Capture the cell that displays the provided text and extract its [x, y] central coordinate. 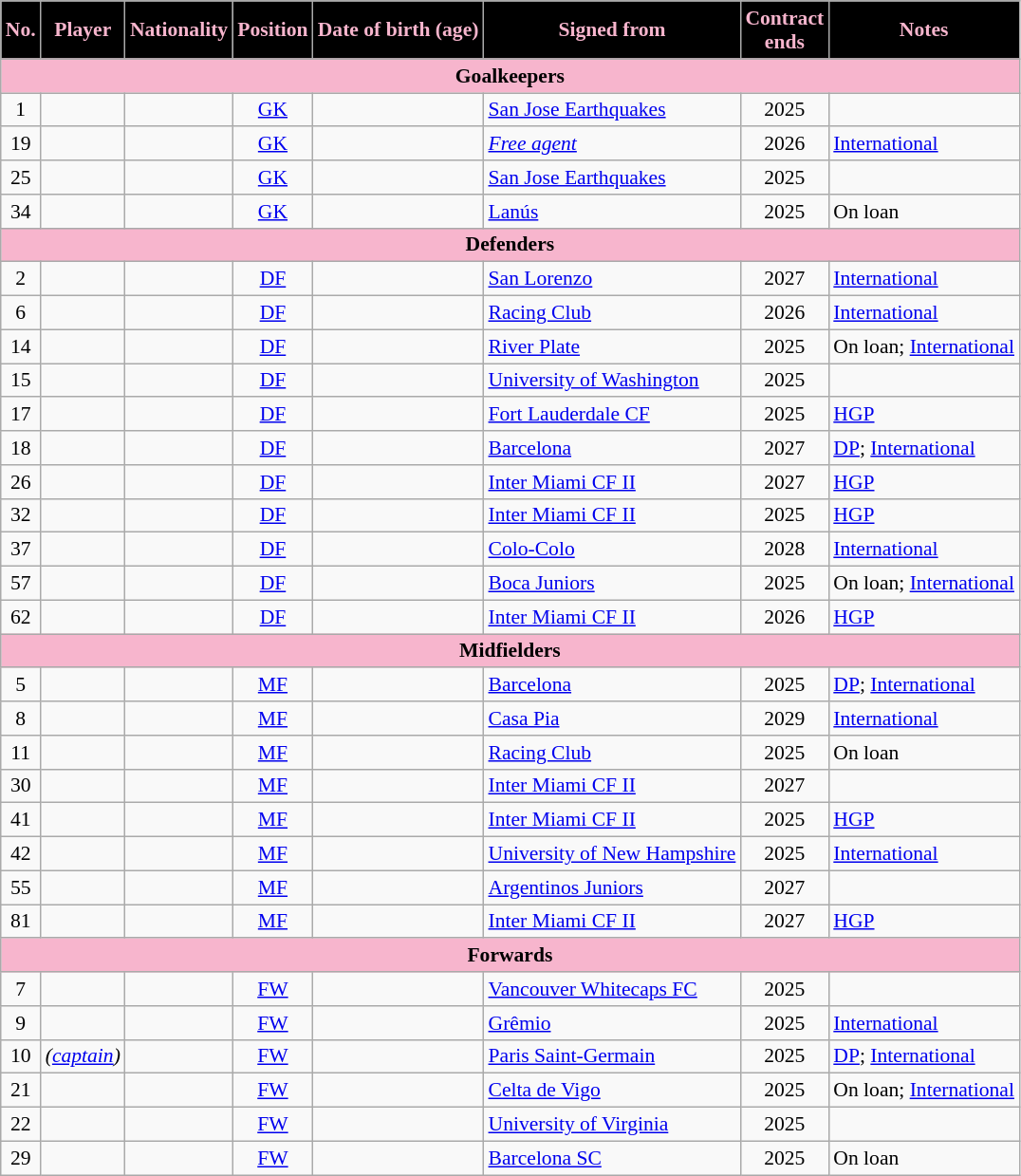
62 [21, 617]
University of Washington [611, 381]
17 [21, 415]
Contractends [784, 30]
Boca Juniors [611, 584]
Lanús [611, 212]
Midfielders [510, 651]
7 [21, 989]
15 [21, 381]
34 [21, 212]
32 [21, 515]
Player [84, 30]
Fort Lauderdale CF [611, 415]
18 [21, 448]
Barcelona SC [611, 1158]
21 [21, 1091]
9 [21, 1023]
2029 [784, 719]
Forwards [510, 956]
41 [21, 820]
1 [21, 110]
14 [21, 346]
San Lorenzo [611, 279]
Position [272, 30]
25 [21, 177]
22 [21, 1125]
2028 [784, 550]
No. [21, 30]
37 [21, 550]
26 [21, 482]
57 [21, 584]
Celta de Vigo [611, 1091]
2 [21, 279]
30 [21, 786]
Casa Pia [611, 719]
55 [21, 887]
Vancouver Whitecaps FC [611, 989]
Free agent [611, 144]
Nationality [178, 30]
Signed from [611, 30]
Paris Saint-Germain [611, 1056]
River Plate [611, 346]
10 [21, 1056]
Grêmio [611, 1023]
Goalkeepers [510, 76]
81 [21, 922]
5 [21, 685]
11 [21, 753]
Argentinos Juniors [611, 887]
(captain) [84, 1056]
19 [21, 144]
Date of birth (age) [399, 30]
29 [21, 1158]
University of New Hampshire [611, 854]
6 [21, 313]
Colo-Colo [611, 550]
Defenders [510, 245]
8 [21, 719]
Notes [924, 30]
42 [21, 854]
University of Virginia [611, 1125]
